For the text-containing cell, return its midpoint in (x, y) coordinate format. 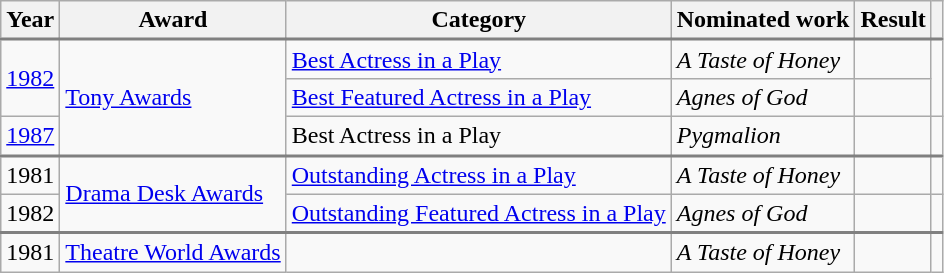
1987 (30, 136)
Drama Desk Awards (173, 194)
Nominated work (763, 20)
Result (893, 20)
Tony Awards (173, 98)
Theatre World Awards (173, 252)
Outstanding Actress in a Play (478, 174)
Outstanding Featured Actress in a Play (478, 214)
Year (30, 20)
Best Featured Actress in a Play (478, 97)
Pygmalion (763, 136)
Award (173, 20)
Category (478, 20)
